Determine the (x, y) coordinate at the center of the cell enclosing the given text.  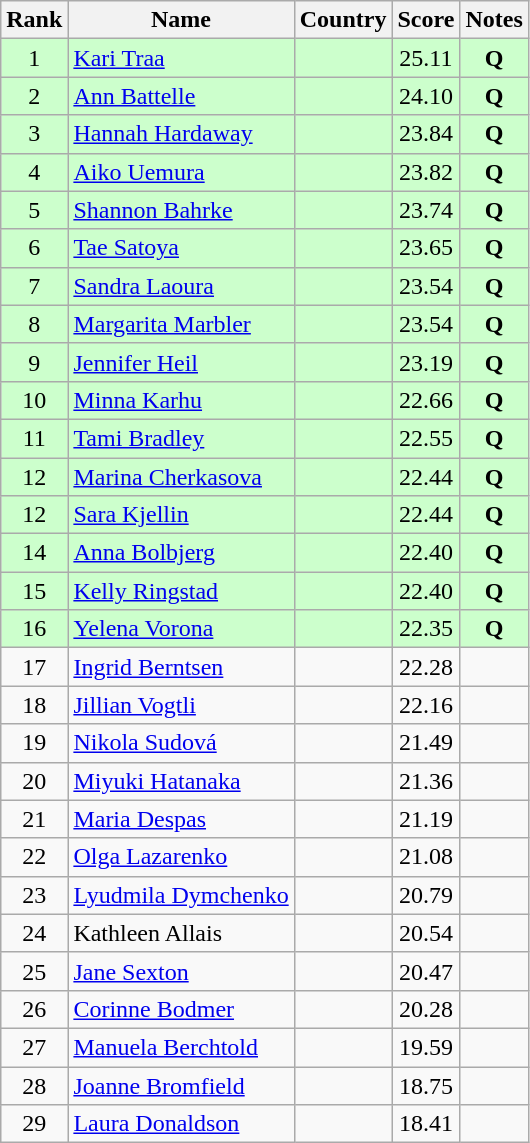
4 (34, 172)
18.75 (426, 1085)
16 (34, 629)
Kathleen Allais (181, 933)
Jillian Vogtli (181, 705)
20.47 (426, 971)
Joanne Bromfield (181, 1085)
Margarita Marbler (181, 324)
Notes (494, 20)
22.16 (426, 705)
20.54 (426, 933)
17 (34, 667)
23.84 (426, 134)
Ann Battelle (181, 96)
Ingrid Berntsen (181, 667)
8 (34, 324)
29 (34, 1124)
Anna Bolbjerg (181, 553)
Marina Cherkasova (181, 477)
18.41 (426, 1124)
21 (34, 819)
1 (34, 58)
21.08 (426, 857)
Sara Kjellin (181, 515)
25 (34, 971)
Manuela Berchtold (181, 1047)
23.74 (426, 210)
Sandra Laoura (181, 286)
28 (34, 1085)
9 (34, 362)
3 (34, 134)
20.28 (426, 1009)
2 (34, 96)
Olga Lazarenko (181, 857)
Score (426, 20)
21.49 (426, 743)
18 (34, 705)
Shannon Bahrke (181, 210)
20.79 (426, 895)
Name (181, 20)
22.55 (426, 438)
Corinne Bodmer (181, 1009)
23.19 (426, 362)
19.59 (426, 1047)
19 (34, 743)
21.36 (426, 781)
27 (34, 1047)
Lyudmila Dymchenko (181, 895)
11 (34, 438)
15 (34, 591)
Tae Satoya (181, 248)
Jane Sexton (181, 971)
21.19 (426, 819)
Tami Bradley (181, 438)
23.65 (426, 248)
22.35 (426, 629)
22 (34, 857)
7 (34, 286)
10 (34, 400)
Yelena Vorona (181, 629)
24 (34, 933)
24.10 (426, 96)
Miyuki Hatanaka (181, 781)
22.66 (426, 400)
Minna Karhu (181, 400)
14 (34, 553)
Aiko Uemura (181, 172)
6 (34, 248)
20 (34, 781)
26 (34, 1009)
Hannah Hardaway (181, 134)
23 (34, 895)
Country (343, 20)
Nikola Sudová (181, 743)
23.82 (426, 172)
Laura Donaldson (181, 1124)
Rank (34, 20)
Kari Traa (181, 58)
Kelly Ringstad (181, 591)
25.11 (426, 58)
5 (34, 210)
22.28 (426, 667)
Maria Despas (181, 819)
Jennifer Heil (181, 362)
